From the cell containing the given text, extract its center point as (X, Y) coordinate. 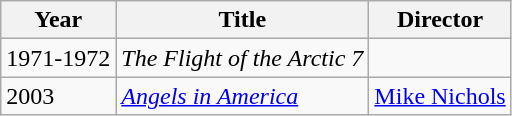
Year (58, 20)
2003 (58, 96)
1971-1972 (58, 58)
Mike Nichols (440, 96)
The Flight of the Arctic 7 (242, 58)
Angels in America (242, 96)
Director (440, 20)
Title (242, 20)
